From the cell containing the given text, extract its center point as (X, Y) coordinate. 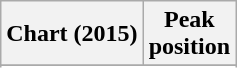
Peakposition (189, 34)
Chart (2015) (72, 34)
